Extract the [x, y] coordinate from the center of the cell holding the provided text.  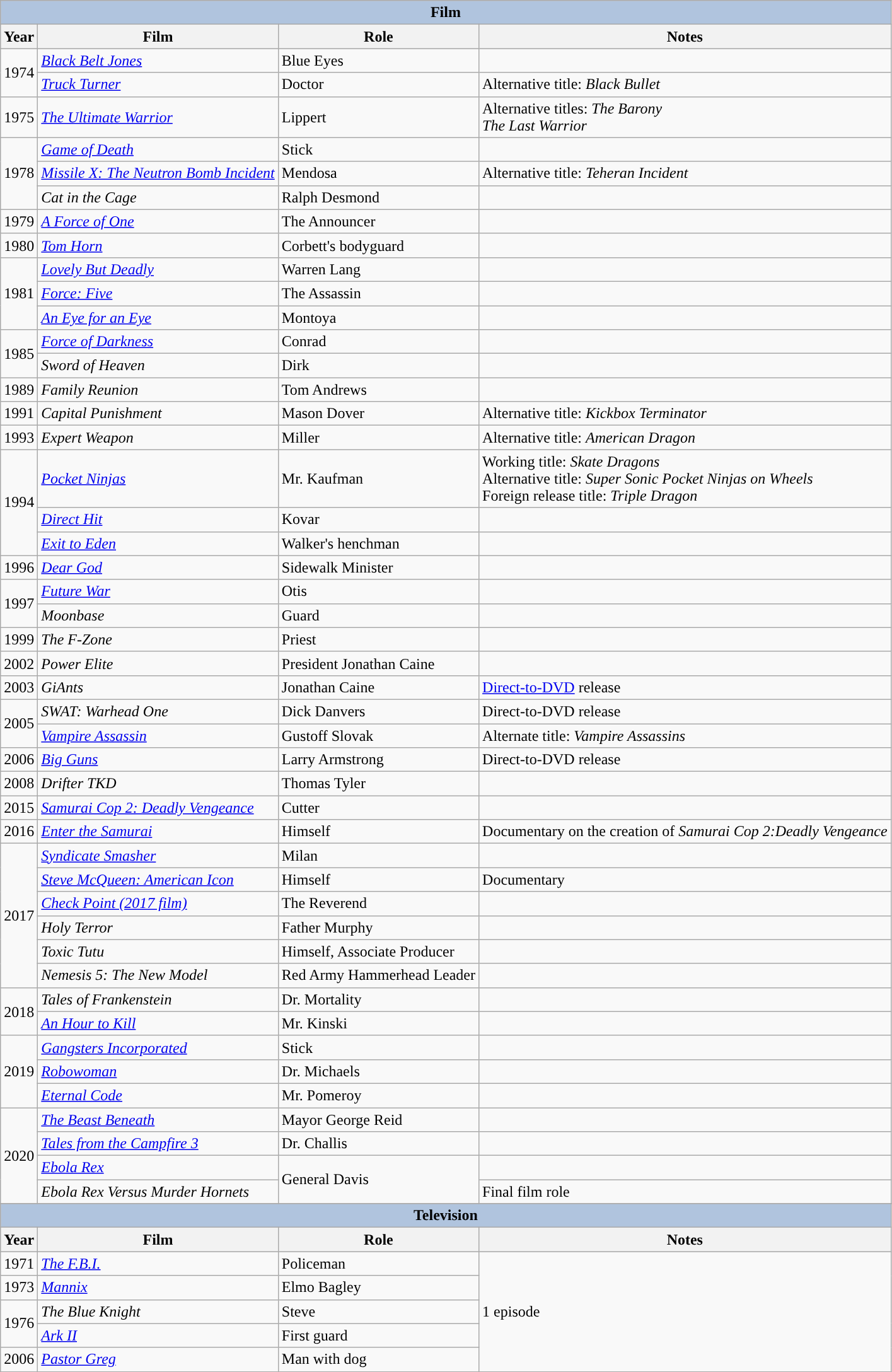
Alternative titles: The BaronyThe Last Warrior [685, 117]
Alternative title: Kickbox Terminator [685, 414]
Big Guns [158, 760]
1985 [19, 354]
Ebola Rex Versus Murder Hornets [158, 1192]
Mannix [158, 1288]
1997 [19, 603]
2020 [19, 1155]
Ebola Rex [158, 1168]
Pocket Ninjas [158, 479]
2008 [19, 784]
Kovar [378, 520]
An Eye for an Eye [158, 317]
Expert Weapon [158, 438]
1978 [19, 173]
1999 [19, 639]
Mendosa [378, 173]
1976 [19, 1323]
Capital Punishment [158, 414]
Alternative title: Teheran Incident [685, 173]
Mr. Kinski [378, 1023]
Dirk [378, 366]
An Hour to Kill [158, 1023]
Tales of Frankenstein [158, 999]
Exit to Eden [158, 544]
Television [446, 1216]
1991 [19, 414]
Alternative title: American Dragon [685, 438]
Doctor [378, 84]
Vampire Assassin [158, 736]
Syndicate Smasher [158, 856]
2016 [19, 832]
Force: Five [158, 293]
Lovely But Deadly [158, 269]
Toxic Tutu [158, 951]
Milan [378, 856]
Mayor George Reid [378, 1119]
General Davis [378, 1180]
Guard [378, 615]
1979 [19, 221]
Otis [378, 591]
1994 [19, 503]
SWAT: Warhead One [158, 711]
Mr. Pomeroy [378, 1095]
Force of Darkness [158, 342]
Policeman [378, 1264]
Dr. Mortality [378, 999]
The Assassin [378, 293]
Elmo Bagley [378, 1288]
Direct Hit [158, 520]
Game of Death [158, 149]
Gustoff Slovak [378, 736]
Documentary [685, 880]
The F.B.I. [158, 1264]
Miller [378, 438]
Priest [378, 639]
Himself, Associate Producer [378, 951]
1980 [19, 245]
Dr. Challis [378, 1144]
Missile X: The Neutron Bomb Incident [158, 173]
Tom Horn [158, 245]
2019 [19, 1071]
1971 [19, 1264]
Robowoman [158, 1071]
1975 [19, 117]
Tales from the Campfire 3 [158, 1144]
A Force of One [158, 221]
1981 [19, 293]
1996 [19, 567]
Power Elite [158, 663]
The F-Zone [158, 639]
Final film role [685, 1192]
2015 [19, 808]
Tom Andrews [378, 390]
Check Point (2017 film) [158, 904]
Ralph Desmond [378, 197]
Sword of Heaven [158, 366]
Dick Danvers [378, 711]
2003 [19, 687]
Lippert [378, 117]
Montoya [378, 317]
Holy Terror [158, 927]
1993 [19, 438]
Nemesis 5: The New Model [158, 975]
Blue Eyes [378, 61]
GiAnts [158, 687]
Enter the Samurai [158, 832]
1973 [19, 1288]
Red Army Hammerhead Leader [378, 975]
Father Murphy [378, 927]
1989 [19, 390]
Warren Lang [378, 269]
2005 [19, 723]
Dear God [158, 567]
Jonathan Caine [378, 687]
Samurai Cop 2: Deadly Vengeance [158, 808]
Cat in the Cage [158, 197]
2017 [19, 916]
The Reverend [378, 904]
First guard [378, 1335]
Black Belt Jones [158, 61]
Future War [158, 591]
Alternative title: Black Bullet [685, 84]
President Jonathan Caine [378, 663]
Working title: Skate DragonsAlternative title: Super Sonic Pocket Ninjas on WheelsForeign release title: Triple Dragon [685, 479]
Documentary on the creation of Samurai Cop 2:Deadly Vengeance [685, 832]
Mr. Kaufman [378, 479]
Mason Dover [378, 414]
Sidewalk Minister [378, 567]
Walker's henchman [378, 544]
Ark II [158, 1335]
Family Reunion [158, 390]
Drifter TKD [158, 784]
Man with dog [378, 1359]
Corbett's bodyguard [378, 245]
The Announcer [378, 221]
2018 [19, 1011]
Larry Armstrong [378, 760]
The Beast Beneath [158, 1119]
1974 [19, 73]
The Ultimate Warrior [158, 117]
Moonbase [158, 615]
Steve [378, 1311]
Eternal Code [158, 1095]
Dr. Michaels [378, 1071]
Gangsters Incorporated [158, 1047]
Alternate title: Vampire Assassins [685, 736]
Steve McQueen: American Icon [158, 880]
1 episode [685, 1311]
Cutter [378, 808]
The Blue Knight [158, 1311]
Conrad [378, 342]
2002 [19, 663]
Thomas Tyler [378, 784]
Truck Turner [158, 84]
Pastor Greg [158, 1359]
